For the text-containing cell, return its midpoint in [X, Y] coordinate format. 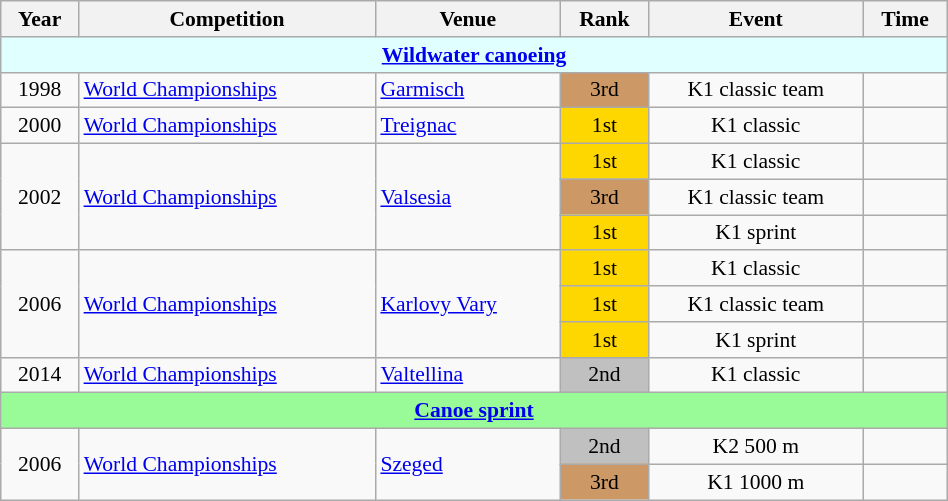
Canoe sprint [474, 411]
Year [40, 19]
Wildwater canoeing [474, 55]
1998 [40, 90]
Szeged [468, 464]
K1 1000 m [756, 482]
2002 [40, 198]
Garmisch [468, 90]
Competition [228, 19]
K2 500 m [756, 447]
Rank [604, 19]
Event [756, 19]
Time [905, 19]
2014 [40, 375]
Venue [468, 19]
Karlovy Vary [468, 304]
2000 [40, 126]
Treignac [468, 126]
Valtellina [468, 375]
Valsesia [468, 198]
